Identify which cell holds the provided text, then report its (X, Y) central coordinate. 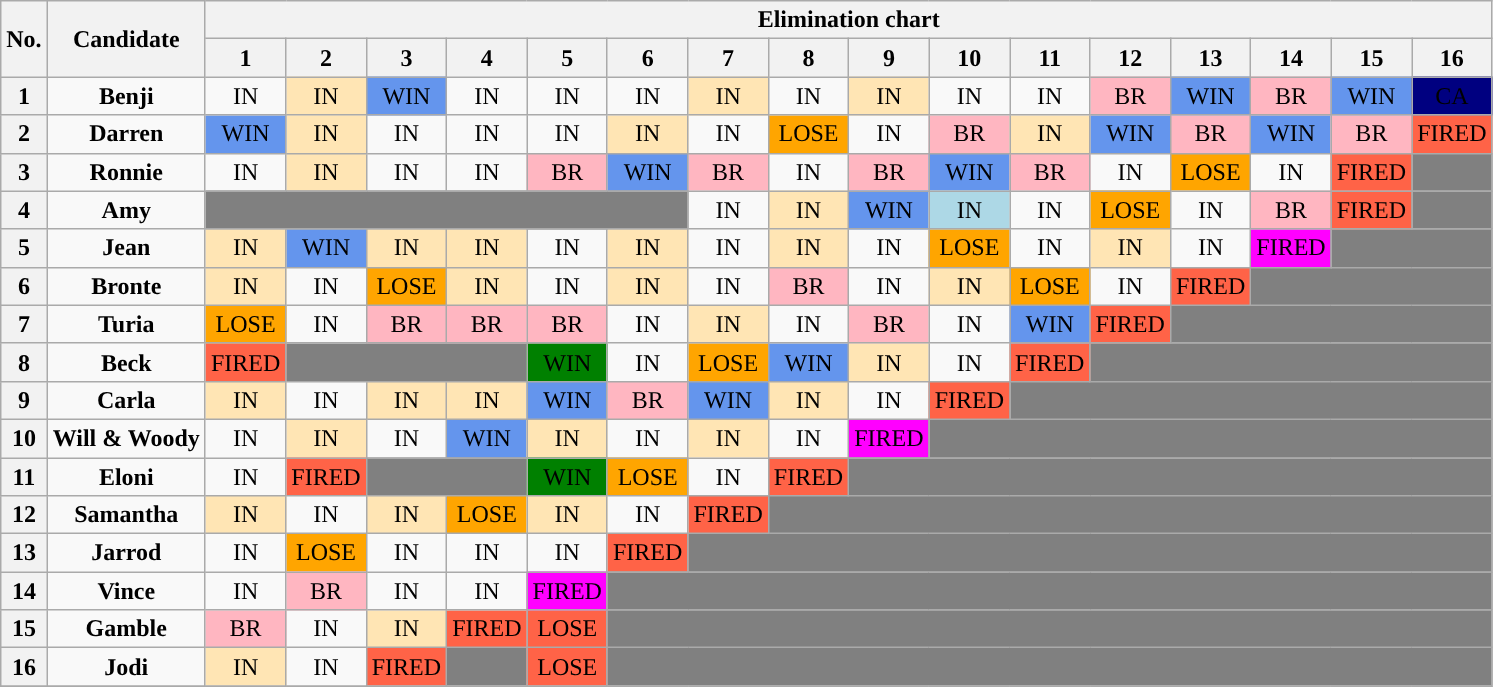
Beck (126, 362)
Jean (126, 248)
Benji (126, 96)
Amy (126, 210)
Jodi (126, 667)
Will & Woody (126, 438)
Carla (126, 400)
Turia (126, 324)
No. (24, 39)
Gamble (126, 629)
Samantha (126, 515)
Bronte (126, 286)
Eloni (126, 477)
Darren (126, 134)
Candidate (126, 39)
Vince (126, 591)
Elimination chart (848, 20)
Ronnie (126, 172)
Jarrod (126, 553)
CA (1452, 96)
